Locate the cell with the specified text and output its [x, y] center coordinate. 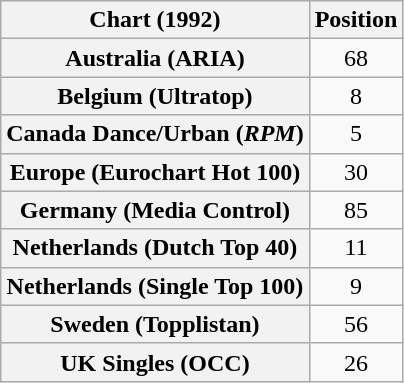
Europe (Eurochart Hot 100) [155, 172]
9 [356, 286]
Sweden (Topplistan) [155, 324]
Canada Dance/Urban (RPM) [155, 134]
Belgium (Ultratop) [155, 96]
Germany (Media Control) [155, 210]
26 [356, 362]
Netherlands (Dutch Top 40) [155, 248]
8 [356, 96]
85 [356, 210]
Position [356, 20]
5 [356, 134]
68 [356, 58]
Chart (1992) [155, 20]
30 [356, 172]
Australia (ARIA) [155, 58]
56 [356, 324]
Netherlands (Single Top 100) [155, 286]
11 [356, 248]
UK Singles (OCC) [155, 362]
